Extract the (x, y) coordinate from the center of the cell holding the provided text.  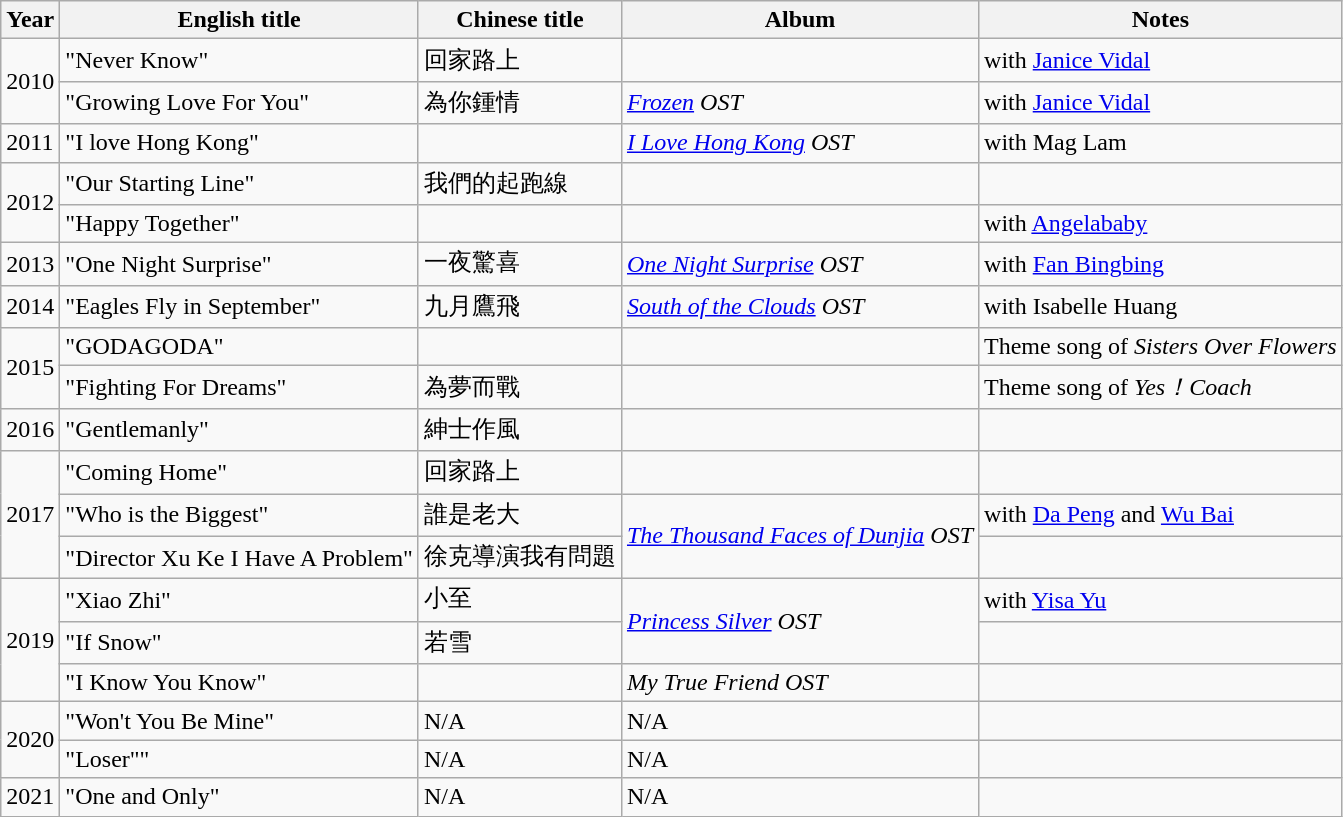
"Who is the Biggest" (240, 516)
Theme song of Sisters Over Flowers (1161, 347)
九月鷹飛 (520, 306)
"Director Xu Ke I Have A Problem" (240, 558)
"Eagles Fly in September" (240, 306)
Princess Silver OST (800, 622)
with Fan Bingbing (1161, 264)
South of the Clouds OST (800, 306)
The Thousand Faces of Dunjia OST (800, 536)
with Mag Lam (1161, 143)
Frozen OST (800, 102)
Theme song of Yes！Coach (1161, 388)
"Loser"" (240, 759)
English title (240, 20)
2019 (30, 640)
2015 (30, 368)
2011 (30, 143)
"Fighting For Dreams" (240, 388)
徐克導演我有問題 (520, 558)
"Our Starting Line" (240, 184)
"I love Hong Kong" (240, 143)
Album (800, 20)
"Coming Home" (240, 472)
2010 (30, 82)
with Yisa Yu (1161, 600)
2021 (30, 797)
Chinese title (520, 20)
"Won't You Be Mine" (240, 721)
"GODAGODA" (240, 347)
"One and Only" (240, 797)
One Night Surprise OST (800, 264)
一夜驚喜 (520, 264)
"Happy Together" (240, 224)
誰是老大 (520, 516)
"Gentlemanly" (240, 430)
2020 (30, 740)
我們的起跑線 (520, 184)
My True Friend OST (800, 683)
"Xiao Zhi" (240, 600)
"If Snow" (240, 642)
"One Night Surprise" (240, 264)
若雪 (520, 642)
2012 (30, 202)
紳士作風 (520, 430)
"Growing Love For You" (240, 102)
2016 (30, 430)
with Isabelle Huang (1161, 306)
2014 (30, 306)
I Love Hong Kong OST (800, 143)
2017 (30, 515)
為你鍾情 (520, 102)
Year (30, 20)
2013 (30, 264)
為夢而戰 (520, 388)
小至 (520, 600)
with Da Peng and Wu Bai (1161, 516)
with Angelababy (1161, 224)
Notes (1161, 20)
"I Know You Know" (240, 683)
"Never Know" (240, 60)
